Return [X, Y] of the center of cell containing provided text 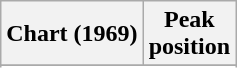
Peakposition [189, 34]
Chart (1969) [72, 34]
